Identify which cell holds the provided text, then report its (x, y) central coordinate. 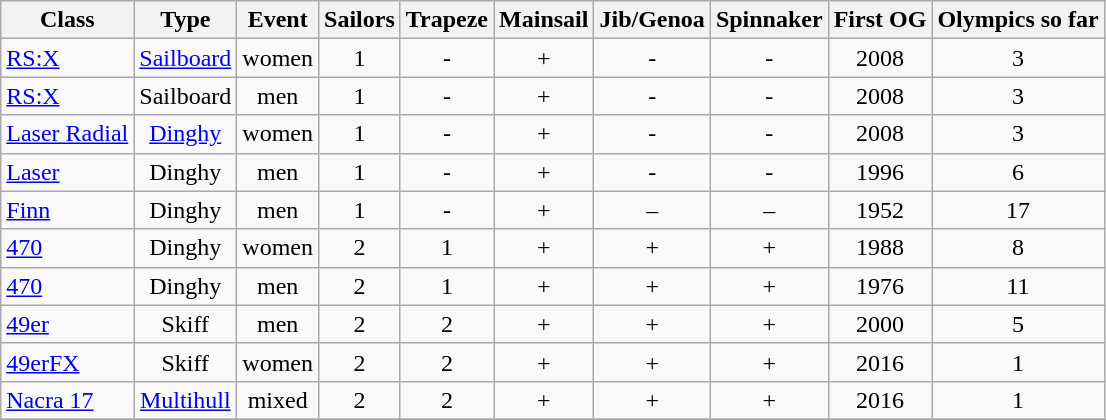
Laser (68, 172)
17 (1018, 210)
8 (1018, 248)
Mainsail (544, 20)
Event (278, 20)
First OG (880, 20)
Type (186, 20)
Class (68, 20)
1952 (880, 210)
49er (68, 324)
Finn (68, 210)
2000 (880, 324)
1996 (880, 172)
mixed (278, 400)
49erFX (68, 362)
5 (1018, 324)
Laser Radial (68, 134)
Multihull (186, 400)
Spinnaker (769, 20)
Trapeze (446, 20)
Sailors (360, 20)
1976 (880, 286)
6 (1018, 172)
1988 (880, 248)
Nacra 17 (68, 400)
Jib/Genoa (652, 20)
Olympics so far (1018, 20)
11 (1018, 286)
